Detect which cell encompasses the target text, then output its [x, y] center coordinate. 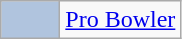
Pro Bowler [120, 20]
